Capture the cell that displays the provided text and extract its [X, Y] central coordinate. 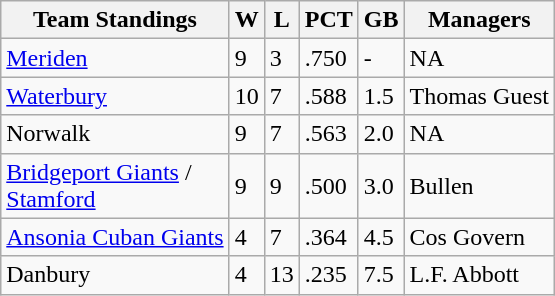
Bullen [479, 186]
1.5 [381, 96]
13 [282, 275]
Danbury [115, 275]
Norwalk [115, 134]
Thomas Guest [479, 96]
L [282, 20]
3 [282, 58]
.235 [328, 275]
.588 [328, 96]
Managers [479, 20]
.563 [328, 134]
W [246, 20]
Team Standings [115, 20]
Meriden [115, 58]
.500 [328, 186]
10 [246, 96]
7.5 [381, 275]
4.5 [381, 237]
.750 [328, 58]
Cos Govern [479, 237]
Ansonia Cuban Giants [115, 237]
Bridgeport Giants / Stamford [115, 186]
3.0 [381, 186]
PCT [328, 20]
- [381, 58]
.364 [328, 237]
Waterbury [115, 96]
2.0 [381, 134]
L.F. Abbott [479, 275]
GB [381, 20]
